Locate the cell with the specified text and output its [X, Y] center coordinate. 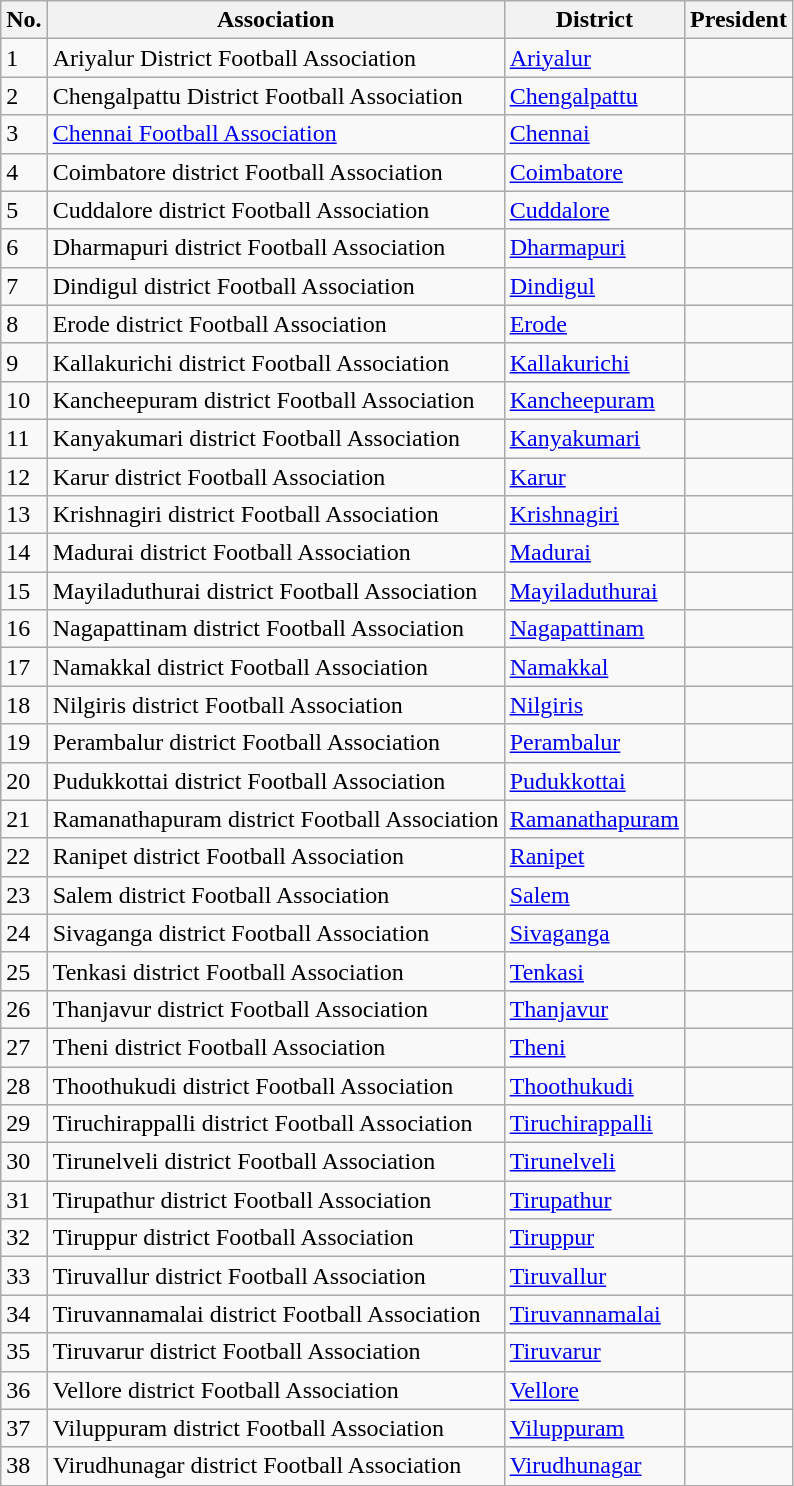
2 [24, 96]
23 [24, 895]
8 [24, 324]
Nagapattinam [594, 629]
32 [24, 1238]
18 [24, 705]
Chennai Football Association [276, 134]
Theni district Football Association [276, 1047]
Dharmapuri district Football Association [276, 248]
Thanjavur [594, 1009]
Karur district Football Association [276, 477]
37 [24, 1428]
Nilgiris district Football Association [276, 705]
Ranipet district Football Association [276, 857]
Namakkal [594, 667]
Pudukkottai district Football Association [276, 781]
Tiruvannamalai [594, 1314]
District [594, 20]
Viluppuram district Football Association [276, 1428]
Karur [594, 477]
13 [24, 515]
Tiruppur [594, 1238]
Association [276, 20]
Tirupathur [594, 1200]
Tiruvannamalai district Football Association [276, 1314]
Krishnagiri district Football Association [276, 515]
Tiruvarur district Football Association [276, 1352]
4 [24, 172]
Kanyakumari [594, 438]
Salem [594, 895]
Perambalur [594, 743]
24 [24, 933]
Ariyalur [594, 58]
Salem district Football Association [276, 895]
Cuddalore district Football Association [276, 210]
Ramanathapuram district Football Association [276, 819]
30 [24, 1162]
Tiruchirappalli [594, 1124]
12 [24, 477]
33 [24, 1276]
1 [24, 58]
22 [24, 857]
Tirunelveli district Football Association [276, 1162]
Ramanathapuram [594, 819]
26 [24, 1009]
Dindigul district Football Association [276, 286]
Madurai [594, 553]
38 [24, 1466]
Dindigul [594, 286]
5 [24, 210]
10 [24, 400]
11 [24, 438]
Chennai [594, 134]
19 [24, 743]
28 [24, 1085]
Pudukkottai [594, 781]
35 [24, 1352]
Dharmapuri [594, 248]
Tiruvarur [594, 1352]
Virudhunagar district Football Association [276, 1466]
No. [24, 20]
6 [24, 248]
16 [24, 629]
Krishnagiri [594, 515]
Nilgiris [594, 705]
15 [24, 591]
Sivaganga district Football Association [276, 933]
Tiruchirappalli district Football Association [276, 1124]
Ranipet [594, 857]
Cuddalore [594, 210]
Nagapattinam district Football Association [276, 629]
Tenkasi district Football Association [276, 971]
Chengalpattu District Football Association [276, 96]
36 [24, 1390]
Tirupathur district Football Association [276, 1200]
Erode district Football Association [276, 324]
Kallakurichi [594, 362]
Sivaganga [594, 933]
President [738, 20]
14 [24, 553]
Tiruvallur [594, 1276]
Ariyalur District Football Association [276, 58]
31 [24, 1200]
Coimbatore [594, 172]
Thoothukudi district Football Association [276, 1085]
Tiruppur district Football Association [276, 1238]
Tirunelveli [594, 1162]
Vellore [594, 1390]
Viluppuram [594, 1428]
Chengalpattu [594, 96]
Thoothukudi [594, 1085]
Theni [594, 1047]
Namakkal district Football Association [276, 667]
Madurai district Football Association [276, 553]
9 [24, 362]
Perambalur district Football Association [276, 743]
21 [24, 819]
7 [24, 286]
29 [24, 1124]
25 [24, 971]
20 [24, 781]
Kanyakumari district Football Association [276, 438]
Tiruvallur district Football Association [276, 1276]
17 [24, 667]
34 [24, 1314]
Coimbatore district Football Association [276, 172]
Tenkasi [594, 971]
Thanjavur district Football Association [276, 1009]
Virudhunagar [594, 1466]
Mayiladuthurai district Football Association [276, 591]
Mayiladuthurai [594, 591]
Erode [594, 324]
Kancheepuram [594, 400]
3 [24, 134]
Vellore district Football Association [276, 1390]
27 [24, 1047]
Kancheepuram district Football Association [276, 400]
Kallakurichi district Football Association [276, 362]
